From the cell containing the given text, extract its center point as (X, Y) coordinate. 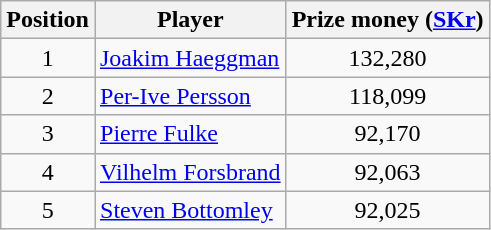
2 (48, 96)
Steven Bottomley (190, 210)
Per-Ive Persson (190, 96)
118,099 (388, 96)
Joakim Haeggman (190, 58)
3 (48, 134)
92,170 (388, 134)
92,025 (388, 210)
5 (48, 210)
132,280 (388, 58)
Vilhelm Forsbrand (190, 172)
Pierre Fulke (190, 134)
Prize money (SKr) (388, 20)
Player (190, 20)
4 (48, 172)
92,063 (388, 172)
1 (48, 58)
Position (48, 20)
